Search for the cell housing the specified text and yield its (X, Y) center coordinate. 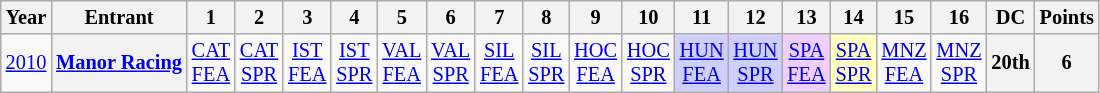
16 (958, 17)
HUNSPR (756, 63)
15 (904, 17)
1 (211, 17)
CATFEA (211, 63)
SILSPR (546, 63)
9 (596, 17)
13 (806, 17)
SILFEA (499, 63)
7 (499, 17)
8 (546, 17)
Year (26, 17)
ISTSPR (354, 63)
11 (702, 17)
HOCFEA (596, 63)
ISTFEA (307, 63)
SPASPR (854, 63)
MNZSPR (958, 63)
2010 (26, 63)
4 (354, 17)
VALFEA (402, 63)
14 (854, 17)
VALSPR (450, 63)
HOCSPR (648, 63)
20th (1010, 63)
DC (1010, 17)
5 (402, 17)
Entrant (119, 17)
MNZFEA (904, 63)
SPAFEA (806, 63)
HUNFEA (702, 63)
12 (756, 17)
3 (307, 17)
Points (1067, 17)
CATSPR (259, 63)
2 (259, 17)
Manor Racing (119, 63)
10 (648, 17)
